Return (x, y) of the center of cell containing provided text 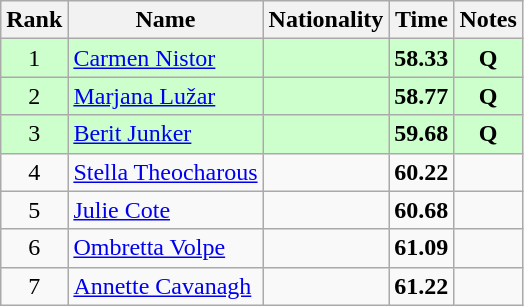
6 (34, 248)
Ombretta Volpe (166, 248)
Time (422, 20)
60.68 (422, 210)
Julie Cote (166, 210)
58.77 (422, 96)
Notes (488, 20)
60.22 (422, 172)
61.22 (422, 286)
Carmen Nistor (166, 58)
Annette Cavanagh (166, 286)
3 (34, 134)
Stella Theocharous (166, 172)
1 (34, 58)
Name (166, 20)
7 (34, 286)
61.09 (422, 248)
Marjana Lužar (166, 96)
5 (34, 210)
Berit Junker (166, 134)
59.68 (422, 134)
Nationality (326, 20)
4 (34, 172)
2 (34, 96)
Rank (34, 20)
58.33 (422, 58)
